Provide the [x, y] coordinate of the cell's center where the given text is located.  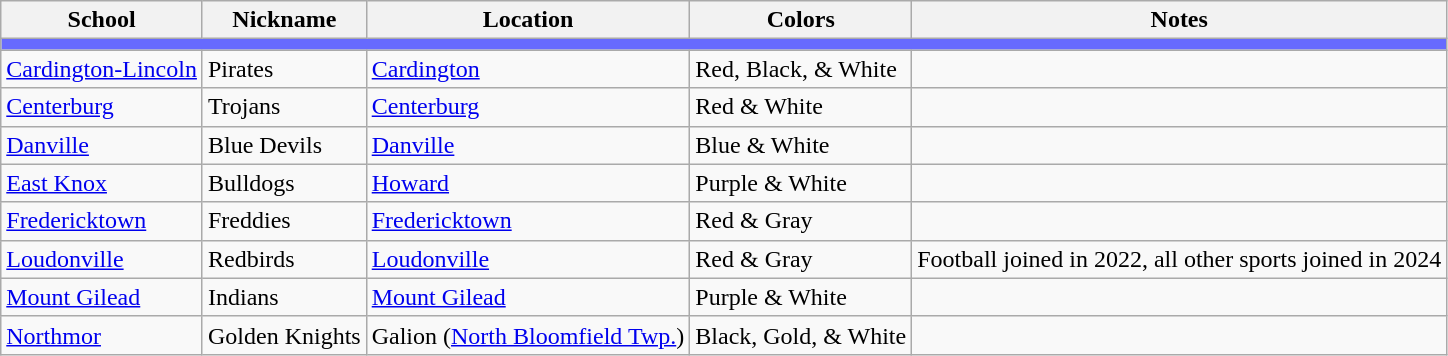
Red & White [801, 107]
Freddies [284, 221]
Bulldogs [284, 183]
Golden Knights [284, 335]
Red, Black, & White [801, 69]
Location [528, 20]
Blue Devils [284, 145]
Football joined in 2022, all other sports joined in 2024 [1180, 259]
Cardington [528, 69]
School [102, 20]
Colors [801, 20]
Howard [528, 183]
East Knox [102, 183]
Trojans [284, 107]
Notes [1180, 20]
Nickname [284, 20]
Galion (North Bloomfield Twp.) [528, 335]
Blue & White [801, 145]
Northmor [102, 335]
Redbirds [284, 259]
Cardington-Lincoln [102, 69]
Indians [284, 297]
Black, Gold, & White [801, 335]
Pirates [284, 69]
